Output the (x, y) coordinate of the center of the cell containing the given text.  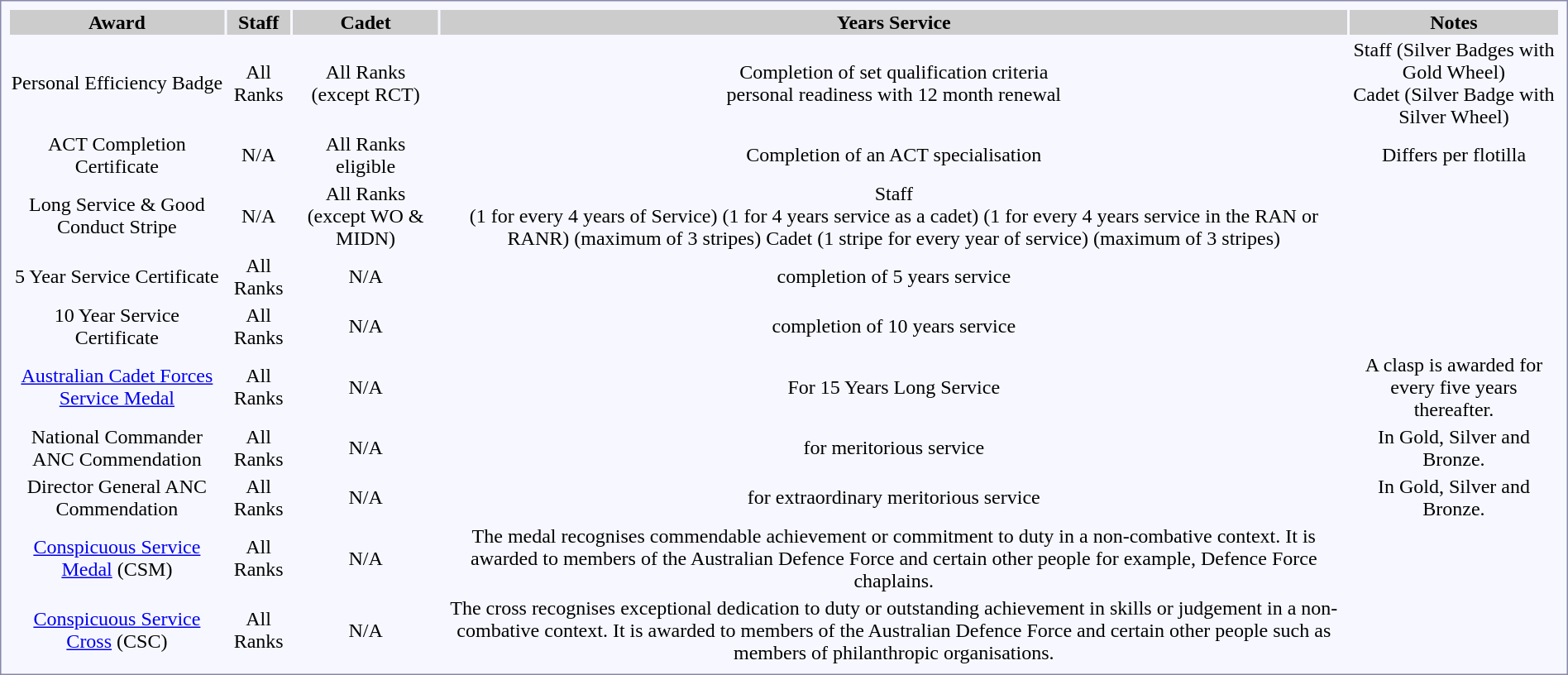
Completion of set qualification criteriapersonal readiness with 12 month renewal (894, 83)
completion of 5 years service (894, 276)
Australian Cadet Forces Service Medal (117, 387)
Years Service (894, 22)
ACT Completion Certificate (117, 156)
Long Service & Good Conduct Stripe (117, 216)
All Ranks eligible (366, 156)
10 Year Service Certificate (117, 326)
Award (117, 22)
Staff (259, 22)
completion of 10 years service (894, 326)
Notes (1454, 22)
Conspicuous Service Medal (CSM) (117, 558)
For 15 Years Long Service (894, 387)
Director General ANC Commendation (117, 498)
All Ranks (except RCT) (366, 83)
Cadet (366, 22)
Differs per flotilla (1454, 156)
National Commander ANC Commendation (117, 448)
for meritorious service (894, 448)
All Ranks (except WO & MIDN) (366, 216)
Staff (Silver Badges with Gold Wheel)Cadet (Silver Badge with Silver Wheel) (1454, 83)
Conspicuous Service Cross (CSC) (117, 630)
Personal Efficiency Badge (117, 83)
5 Year Service Certificate (117, 276)
for extraordinary meritorious service (894, 498)
A clasp is awarded for every five years thereafter. (1454, 387)
Completion of an ACT specialisation (894, 156)
